Scan for the cell matching the given text and deliver its [X, Y] coordinate at center. 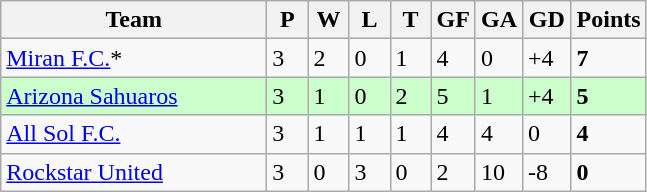
W [328, 20]
L [370, 20]
P [288, 20]
10 [498, 172]
GA [498, 20]
T [410, 20]
-8 [548, 172]
Arizona Sahuaros [134, 96]
Points [608, 20]
Rockstar United [134, 172]
Miran F.C.* [134, 58]
GD [548, 20]
GF [453, 20]
7 [608, 58]
Team [134, 20]
All Sol F.C. [134, 134]
